Return (X, Y) of the center of cell containing provided text 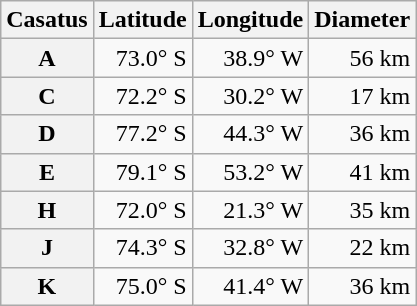
D (47, 134)
77.2° S (142, 134)
53.2° W (250, 172)
21.3° W (250, 210)
38.9° W (250, 58)
75.0° S (142, 286)
E (47, 172)
A (47, 58)
22 km (362, 248)
Diameter (362, 20)
30.2° W (250, 96)
Longitude (250, 20)
35 km (362, 210)
79.1° S (142, 172)
72.0° S (142, 210)
Latitude (142, 20)
C (47, 96)
H (47, 210)
41.4° W (250, 286)
17 km (362, 96)
32.8° W (250, 248)
73.0° S (142, 58)
74.3° S (142, 248)
56 km (362, 58)
Casatus (47, 20)
72.2° S (142, 96)
41 km (362, 172)
44.3° W (250, 134)
K (47, 286)
J (47, 248)
